Return the [X, Y] coordinate for the center point of the cell that contains the specified text.  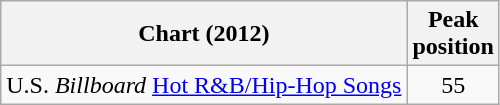
55 [453, 85]
U.S. Billboard Hot R&B/Hip-Hop Songs [204, 85]
Chart (2012) [204, 34]
Peakposition [453, 34]
